Scan for the cell matching the given text and deliver its [X, Y] coordinate at center. 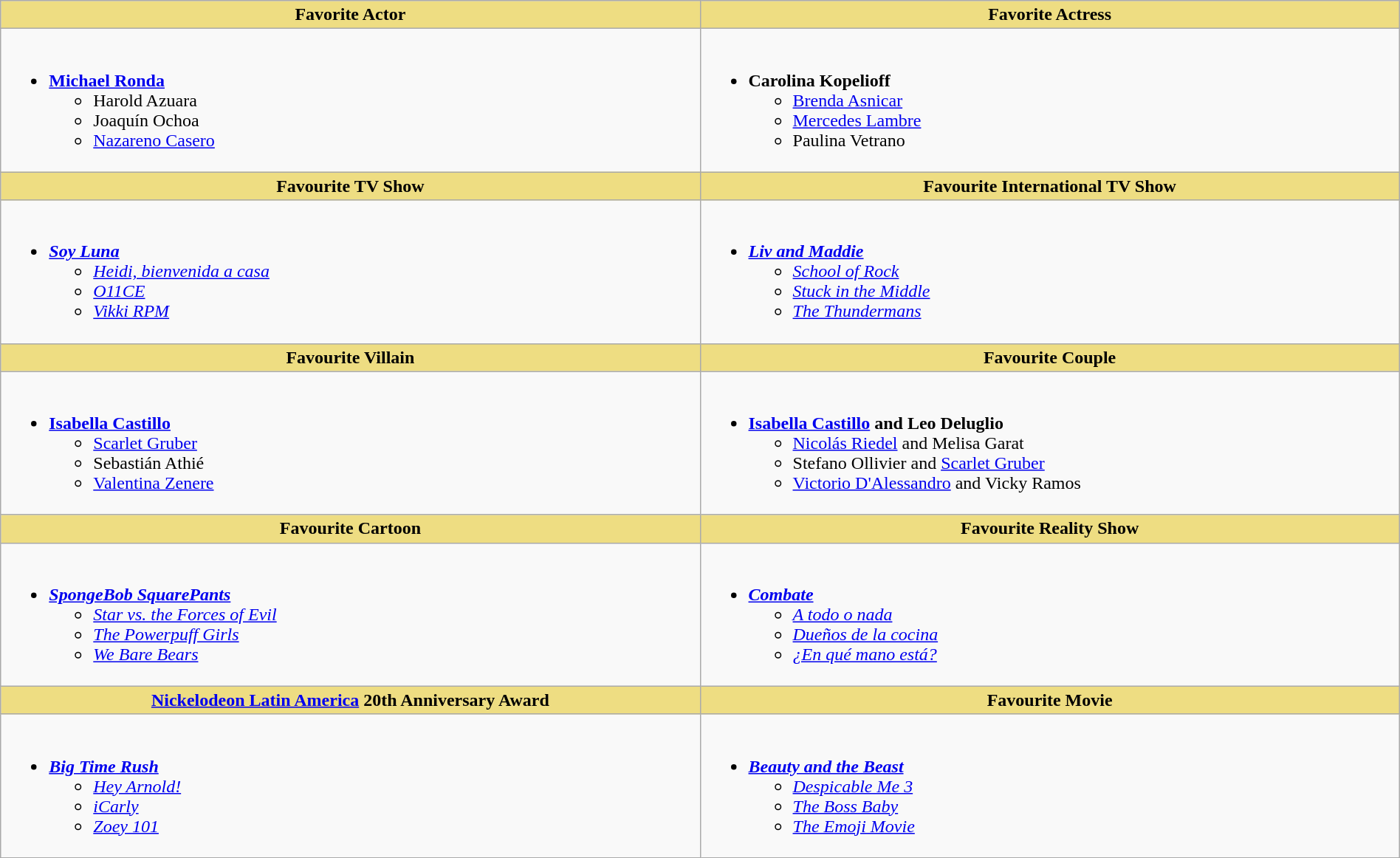
Favourite International TV Show [1050, 186]
Favourite Movie [1050, 700]
Big Time RushHey Arnold!iCarlyZoey 101 [350, 786]
Favourite TV Show [350, 186]
Isabella CastilloScarlet GruberSebastián AthiéValentina Zenere [350, 443]
Liv and MaddieSchool of RockStuck in the MiddleThe Thundermans [1050, 272]
Favourite Villain [350, 357]
Carolina KopelioffBrenda AsnicarMercedes LambrePaulina Vetrano [1050, 100]
SpongeBob SquarePantsStar vs. the Forces of EvilThe Powerpuff GirlsWe Bare Bears [350, 614]
Favourite Cartoon [350, 529]
Nickelodeon Latin America 20th Anniversary Award [350, 700]
Favorite Actress [1050, 15]
Favourite Couple [1050, 357]
Soy LunaHeidi, bienvenida a casaO11CEVikki RPM [350, 272]
Michael RondaHarold AzuaraJoaquín OchoaNazareno Casero [350, 100]
Beauty and the BeastDespicable Me 3The Boss BabyThe Emoji Movie [1050, 786]
Favourite Reality Show [1050, 529]
CombateA todo o nadaDueños de la cocina¿En qué mano está? [1050, 614]
Favorite Actor [350, 15]
Isabella Castillo and Leo DeluglioNicolás Riedel and Melisa GaratStefano Ollivier and Scarlet GruberVictorio D'Alessandro and Vicky Ramos [1050, 443]
